Return (X, Y) of the center of cell containing provided text 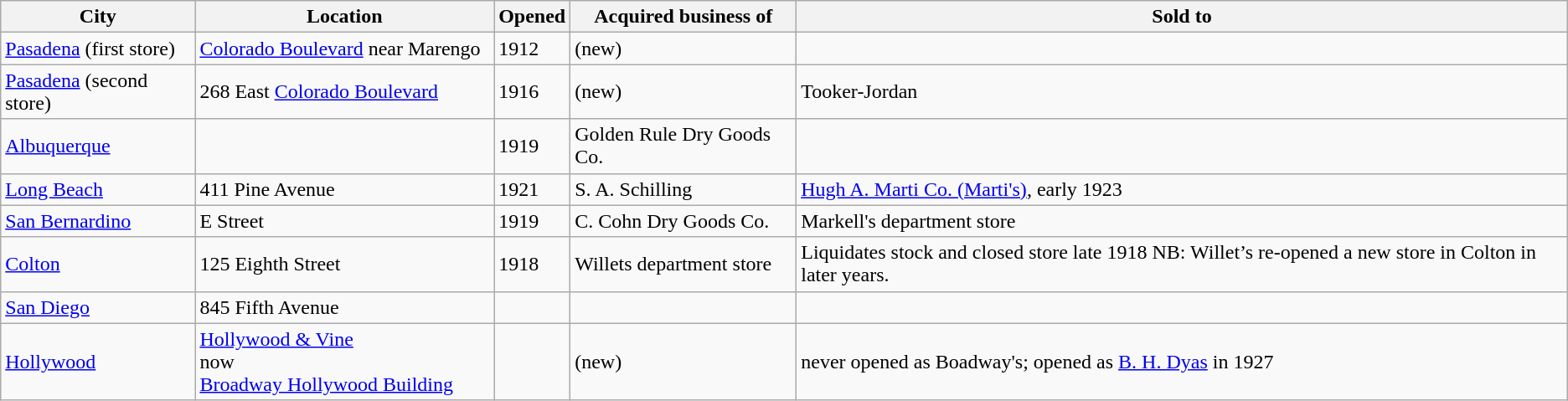
San Diego (98, 307)
Opened (533, 17)
Pasadena (first store) (98, 49)
Liquidates stock and closed store late 1918 NB: Willet’s re-opened a new store in Colton in later years. (1183, 265)
Hollywood (98, 362)
San Bernardino (98, 221)
never opened as Boadway's; opened as B. H. Dyas in 1927 (1183, 362)
268 East Colorado Boulevard (345, 92)
Tooker-Jordan (1183, 92)
1916 (533, 92)
Willets department store (683, 265)
411 Pine Avenue (345, 189)
Location (345, 17)
Hugh A. Marti Co. (Marti's), early 1923 (1183, 189)
125 Eighth Street (345, 265)
Long Beach (98, 189)
C. Cohn Dry Goods Co. (683, 221)
Colton (98, 265)
1921 (533, 189)
Albuquerque (98, 146)
City (98, 17)
1918 (533, 265)
Golden Rule Dry Goods Co. (683, 146)
Markell's department store (1183, 221)
Hollywood & Vinenow Broadway Hollywood Building (345, 362)
Colorado Boulevard near Marengo (345, 49)
845 Fifth Avenue (345, 307)
Sold to (1183, 17)
Acquired business of (683, 17)
E Street (345, 221)
1912 (533, 49)
Pasadena (second store) (98, 92)
S. A. Schilling (683, 189)
